Extract the [x, y] coordinate from the center of the cell holding the provided text.  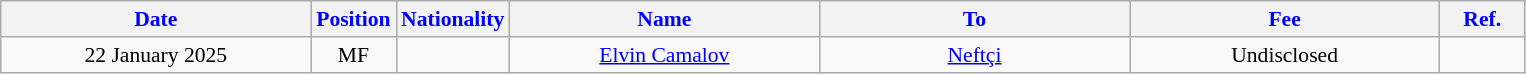
Neftçi [974, 55]
Elvin Camalov [664, 55]
Name [664, 19]
Nationality [452, 19]
To [974, 19]
22 January 2025 [156, 55]
Position [354, 19]
Date [156, 19]
Ref. [1482, 19]
Fee [1285, 19]
MF [354, 55]
Undisclosed [1285, 55]
